Pinpoint the cell where the given text exists, returning its [X, Y] midpoint coordinate. 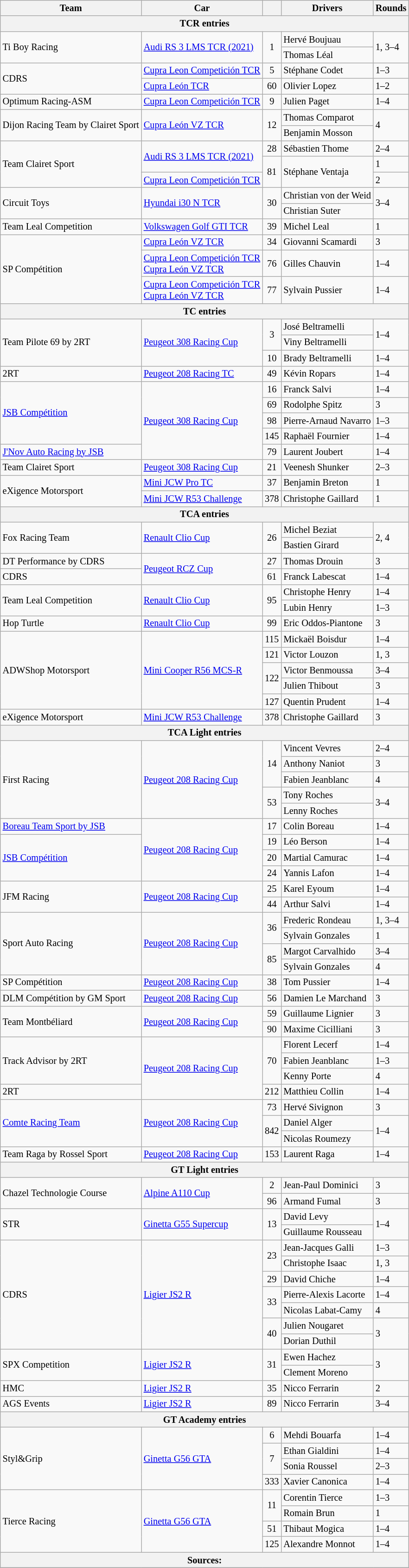
Lenny Roches [327, 811]
Anthony Naniot [327, 764]
Corentin Tierce [327, 1498]
Kenny Porte [327, 1076]
24 [272, 873]
DT Performance by CDRS [71, 561]
26 [272, 537]
145 [272, 436]
Ti Boy Racing [71, 47]
60 [272, 86]
31 [272, 1364]
David Levy [327, 1216]
TC entries [205, 311]
28 [272, 148]
40 [272, 1334]
Thomas Léal [327, 55]
Julien Thibout [327, 686]
Dorian Duthil [327, 1341]
2, 4 [391, 537]
11 [272, 1505]
Mickaël Boisdur [327, 639]
Peugeot 208 Racing TC [202, 374]
Quentin Prudent [327, 702]
Damien Le Marchand [327, 998]
Chazel Technologie Course [71, 1193]
12 [272, 125]
DLM Compétition by GM Sport [71, 998]
73 [272, 1107]
333 [272, 1482]
Victor Louzon [327, 655]
20 [272, 858]
99 [272, 623]
69 [272, 405]
Martial Camurac [327, 858]
Florent Lecerf [327, 1045]
5 [272, 70]
49 [272, 374]
59 [272, 1014]
Sylvain Pussier [327, 290]
Hyundai i30 N TCR [202, 203]
Cupra León TCR [202, 86]
Julien Nougaret [327, 1326]
Christophe Isaac [327, 1263]
Guillaume Lignier [327, 1014]
25 [272, 889]
Hop Turtle [71, 623]
Jean-Paul Dominici [327, 1185]
Circuit Toys [71, 203]
Tierce Racing [71, 1521]
Tony Roches [327, 795]
Clement Moreno [327, 1373]
Ginetta G55 Supercup [202, 1224]
115 [272, 639]
9 [272, 102]
Rounds [391, 8]
Julien Paget [327, 102]
Mehdi Bouarfa [327, 1435]
TCA Light entries [205, 733]
77 [272, 290]
122 [272, 678]
Matthieu Collin [327, 1092]
44 [272, 904]
First Racing [71, 780]
Mini Cooper R56 MCS-R [202, 670]
Drivers [327, 8]
13 [272, 1224]
ADWShop Motorsport [71, 670]
Thomas Comparot [327, 117]
Léo Berson [327, 842]
Hervé Boujuau [327, 39]
GT Light entries [205, 1170]
Michel Leal [327, 227]
Team [71, 8]
125 [272, 1544]
36 [272, 928]
Ethan Gialdini [327, 1451]
Sources: [205, 1560]
127 [272, 702]
Benjamin Mosson [327, 133]
212 [272, 1092]
Guillaume Rousseau [327, 1232]
85 [272, 959]
Team Raga by Rossel Sport [71, 1154]
SPX Competition [71, 1364]
Viny Beltramelli [327, 342]
David Chiche [327, 1279]
Thibaut Mogica [327, 1529]
81 [272, 172]
Pierre-Arnaud Navarro [327, 421]
Victor Benmoussa [327, 670]
Brady Beltramelli [327, 358]
27 [272, 561]
19 [272, 842]
6 [272, 1435]
Styl&Grip [71, 1458]
121 [272, 655]
16 [272, 389]
Lubin Henry [327, 608]
Tom Pussier [327, 982]
30 [272, 203]
HMC [71, 1388]
14 [272, 764]
76 [272, 263]
842 [272, 1131]
Peugeot RCZ Cup [202, 569]
Nicolas Labat-Camy [327, 1310]
Comte Racing Team [71, 1123]
Team Pilote 69 by 2RT [71, 342]
STR [71, 1224]
79 [272, 452]
Dijon Racing Team by Clairet Sport [71, 125]
Benjamin Breton [327, 483]
Raphaël Fournier [327, 436]
51 [272, 1529]
Bastien Girard [327, 545]
Arthur Salvi [327, 904]
Stéphane Codet [327, 70]
Rodolphe Spitz [327, 405]
TCA entries [205, 514]
Christophe Henry [327, 592]
Car [202, 8]
21 [272, 467]
Sébastien Thome [327, 148]
Veenesh Shunker [327, 467]
Sport Auto Racing [71, 943]
153 [272, 1154]
89 [272, 1404]
Laurent Raga [327, 1154]
Track Advisor by 2RT [71, 1060]
Team Montbéliard [71, 1021]
Alexandre Monnot [327, 1544]
José Beltramelli [327, 327]
Colin Boreau [327, 826]
Romain Brun [327, 1513]
Maxime Cicilliani [327, 1029]
Franck Salvi [327, 389]
Gilles Chauvin [327, 263]
56 [272, 998]
70 [272, 1060]
95 [272, 600]
39 [272, 227]
Boreau Team Sport by JSB [71, 826]
Xavier Canonica [327, 1482]
Jean-Jacques Galli [327, 1248]
Volkswagen Golf GTI TCR [202, 227]
23 [272, 1256]
Mini JCW Pro TC [202, 483]
Armand Fumal [327, 1201]
Franck Labescat [327, 576]
Christian von der Weid [327, 195]
Sonia Roussel [327, 1466]
Hervé Sivignon [327, 1107]
38 [272, 982]
Giovanni Scamardi [327, 242]
Thomas Drouin [327, 561]
17 [272, 826]
Vincent Vevres [327, 749]
Frederic Rondeau [327, 920]
AGS Events [71, 1404]
Karel Eyoum [327, 889]
98 [272, 421]
Christian Suter [327, 211]
Pierre-Alexis Lacorte [327, 1294]
Optimum Racing-ASM [71, 102]
J'Nov Auto Racing by JSB [71, 452]
Daniel Alger [327, 1123]
Eric Oddos-Piantone [327, 623]
1–2 [391, 86]
96 [272, 1201]
10 [272, 358]
TCR entries [205, 24]
GT Academy entries [205, 1420]
JFM Racing [71, 896]
35 [272, 1388]
Fox Racing Team [71, 537]
37 [272, 483]
61 [272, 576]
Alpine A110 Cup [202, 1193]
29 [272, 1279]
Ewen Hachez [327, 1357]
Kévin Ropars [327, 374]
90 [272, 1029]
Laurent Joubert [327, 452]
Margot Carvalhido [327, 951]
34 [272, 242]
33 [272, 1302]
Yannis Lafon [327, 873]
53 [272, 803]
Nicolas Roumezy [327, 1139]
Olivier Lopez [327, 86]
Stéphane Ventaja [327, 172]
Michel Beziat [327, 530]
7 [272, 1458]
